Search for the cell housing the specified text and yield its [X, Y] center coordinate. 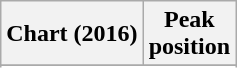
Peak position [189, 34]
Chart (2016) [72, 34]
